Provide the (x, y) coordinate of the cell's center where the given text is located.  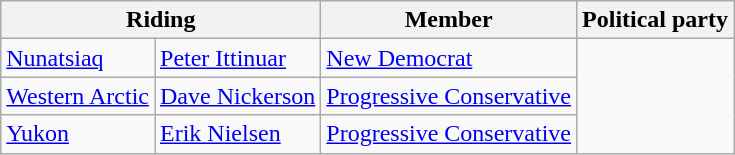
Member (449, 20)
Erik Nielsen (237, 134)
Western Arctic (78, 96)
Riding (161, 20)
Nunatsiaq (78, 58)
Peter Ittinuar (237, 58)
Dave Nickerson (237, 96)
New Democrat (449, 58)
Yukon (78, 134)
Political party (656, 20)
